Return the (X, Y) coordinate for the center point of the cell that contains the specified text.  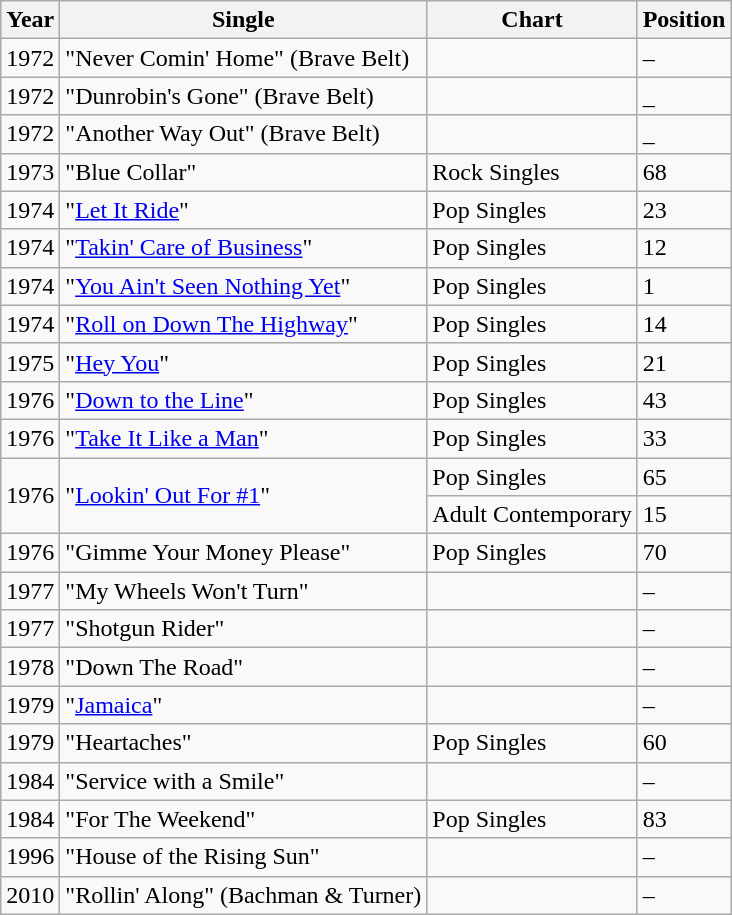
"My Wheels Won't Turn" (244, 591)
"Roll on Down The Highway" (244, 324)
60 (684, 743)
"Takin' Care of Business" (244, 248)
"Lookin' Out For #1" (244, 496)
2010 (30, 895)
68 (684, 172)
"For The Weekend" (244, 819)
12 (684, 248)
Year (30, 20)
"Take It Like a Man" (244, 438)
1 (684, 286)
"Blue Collar" (244, 172)
"House of the Rising Sun" (244, 857)
Single (244, 20)
"Down The Road" (244, 667)
"Heartaches" (244, 743)
Rock Singles (532, 172)
1996 (30, 857)
"Hey You" (244, 362)
"You Ain't Seen Nothing Yet" (244, 286)
"Down to the Line" (244, 400)
15 (684, 515)
"Gimme Your Money Please" (244, 553)
14 (684, 324)
1973 (30, 172)
1978 (30, 667)
"Jamaica" (244, 705)
33 (684, 438)
"Another Way Out" (Brave Belt) (244, 134)
"Service with a Smile" (244, 781)
70 (684, 553)
23 (684, 210)
1975 (30, 362)
"Never Comin' Home" (Brave Belt) (244, 58)
"Rollin' Along" (Bachman & Turner) (244, 895)
"Let It Ride" (244, 210)
"Dunrobin's Gone" (Brave Belt) (244, 96)
21 (684, 362)
83 (684, 819)
65 (684, 477)
43 (684, 400)
"Shotgun Rider" (244, 629)
Position (684, 20)
Adult Contemporary (532, 515)
Chart (532, 20)
